From the cell containing the given text, extract its center point as [X, Y] coordinate. 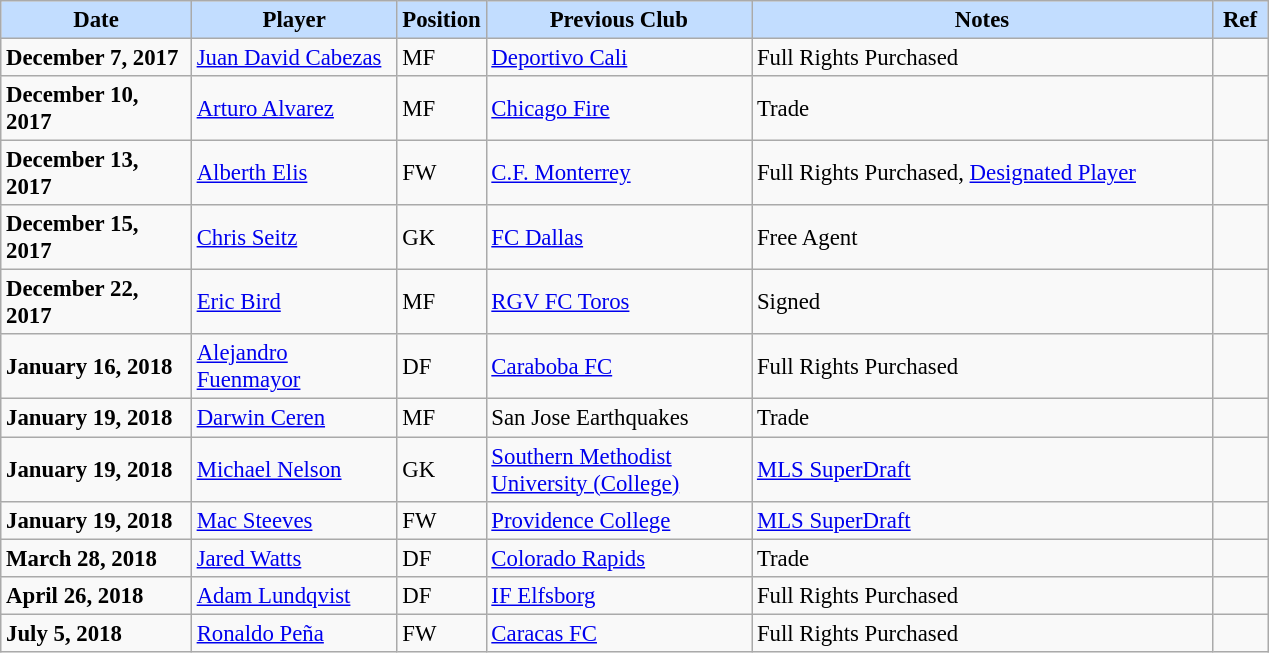
Juan David Cabezas [294, 58]
Alejandro Fuenmayor [294, 366]
Signed [982, 302]
C.F. Monterrey [619, 174]
Providence College [619, 520]
Eric Bird [294, 302]
Adam Lundqvist [294, 595]
Darwin Ceren [294, 418]
Mac Steeves [294, 520]
Ref [1240, 20]
San Jose Earthquakes [619, 418]
December 10, 2017 [96, 108]
Chicago Fire [619, 108]
December 7, 2017 [96, 58]
Chris Seitz [294, 238]
IF Elfsborg [619, 595]
RGV FC Toros [619, 302]
Full Rights Purchased, Designated Player [982, 174]
March 28, 2018 [96, 558]
Free Agent [982, 238]
April 26, 2018 [96, 595]
December 22, 2017 [96, 302]
Player [294, 20]
Deportivo Cali [619, 58]
Ronaldo Peña [294, 633]
Southern Methodist University (College) [619, 470]
Alberth Elis [294, 174]
FC Dallas [619, 238]
Michael Nelson [294, 470]
Caracas FC [619, 633]
Position [442, 20]
January 16, 2018 [96, 366]
Previous Club [619, 20]
December 15, 2017 [96, 238]
Colorado Rapids [619, 558]
July 5, 2018 [96, 633]
Jared Watts [294, 558]
December 13, 2017 [96, 174]
Caraboba FC [619, 366]
Date [96, 20]
Notes [982, 20]
Arturo Alvarez [294, 108]
